Locate the cell with the specified text and output its [x, y] center coordinate. 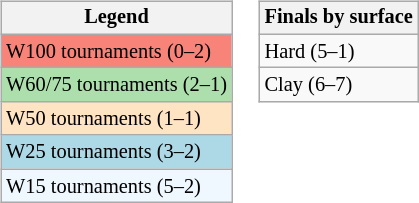
Hard (5–1) [339, 51]
W60/75 tournaments (2–1) [116, 85]
Legend [116, 18]
W100 tournaments (0–2) [116, 51]
Finals by surface [339, 18]
W50 tournaments (1–1) [116, 119]
W15 tournaments (5–2) [116, 186]
Clay (6–7) [339, 85]
W25 tournaments (3–2) [116, 152]
